Provide the [x, y] coordinate of the cell's center where the given text is located.  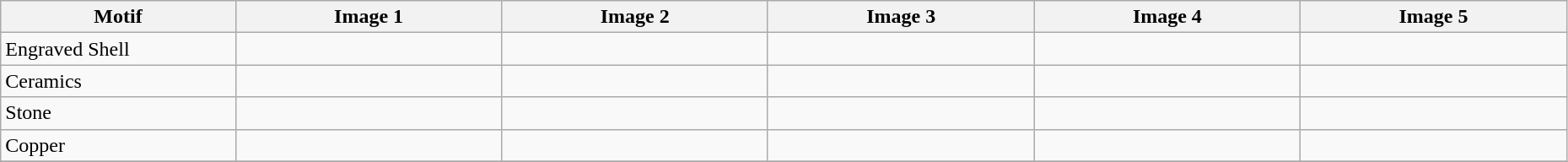
Copper [118, 145]
Image 5 [1434, 17]
Stone [118, 113]
Ceramics [118, 81]
Motif [118, 17]
Image 4 [1167, 17]
Image 1 [369, 17]
Engraved Shell [118, 49]
Image 2 [635, 17]
Image 3 [901, 17]
